Extract the (x, y) coordinate from the center of the cell holding the provided text.  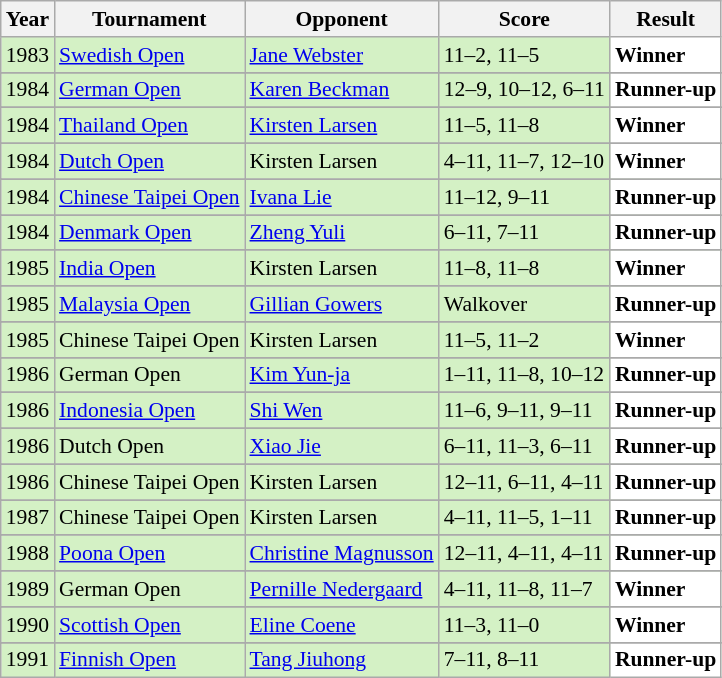
Denmark Open (149, 233)
Shi Wen (341, 411)
India Open (149, 269)
Thailand Open (149, 126)
11–6, 9–11, 9–11 (524, 411)
Eline Coene (341, 625)
Tang Jiuhong (341, 660)
4–11, 11–8, 11–7 (524, 589)
1991 (28, 660)
1–11, 11–8, 10–12 (524, 375)
11–8, 11–8 (524, 269)
6–11, 7–11 (524, 233)
Kim Yun-ja (341, 375)
Ivana Lie (341, 197)
Result (666, 19)
Score (524, 19)
1983 (28, 55)
12–11, 6–11, 4–11 (524, 482)
Walkover (524, 304)
1989 (28, 589)
7–11, 8–11 (524, 660)
12–9, 10–12, 6–11 (524, 90)
12–11, 4–11, 4–11 (524, 554)
11–12, 9–11 (524, 197)
4–11, 11–7, 12–10 (524, 162)
Year (28, 19)
Opponent (341, 19)
Poona Open (149, 554)
4–11, 11–5, 1–11 (524, 518)
Indonesia Open (149, 411)
Christine Magnusson (341, 554)
11–5, 11–2 (524, 340)
1987 (28, 518)
Karen Beckman (341, 90)
Scottish Open (149, 625)
Tournament (149, 19)
6–11, 11–3, 6–11 (524, 447)
11–5, 11–8 (524, 126)
Zheng Yuli (341, 233)
Pernille Nedergaard (341, 589)
Malaysia Open (149, 304)
1988 (28, 554)
Gillian Gowers (341, 304)
11–2, 11–5 (524, 55)
Swedish Open (149, 55)
11–3, 11–0 (524, 625)
Xiao Jie (341, 447)
Jane Webster (341, 55)
1990 (28, 625)
Finnish Open (149, 660)
